Detect which cell encompasses the target text, then output its (x, y) center coordinate. 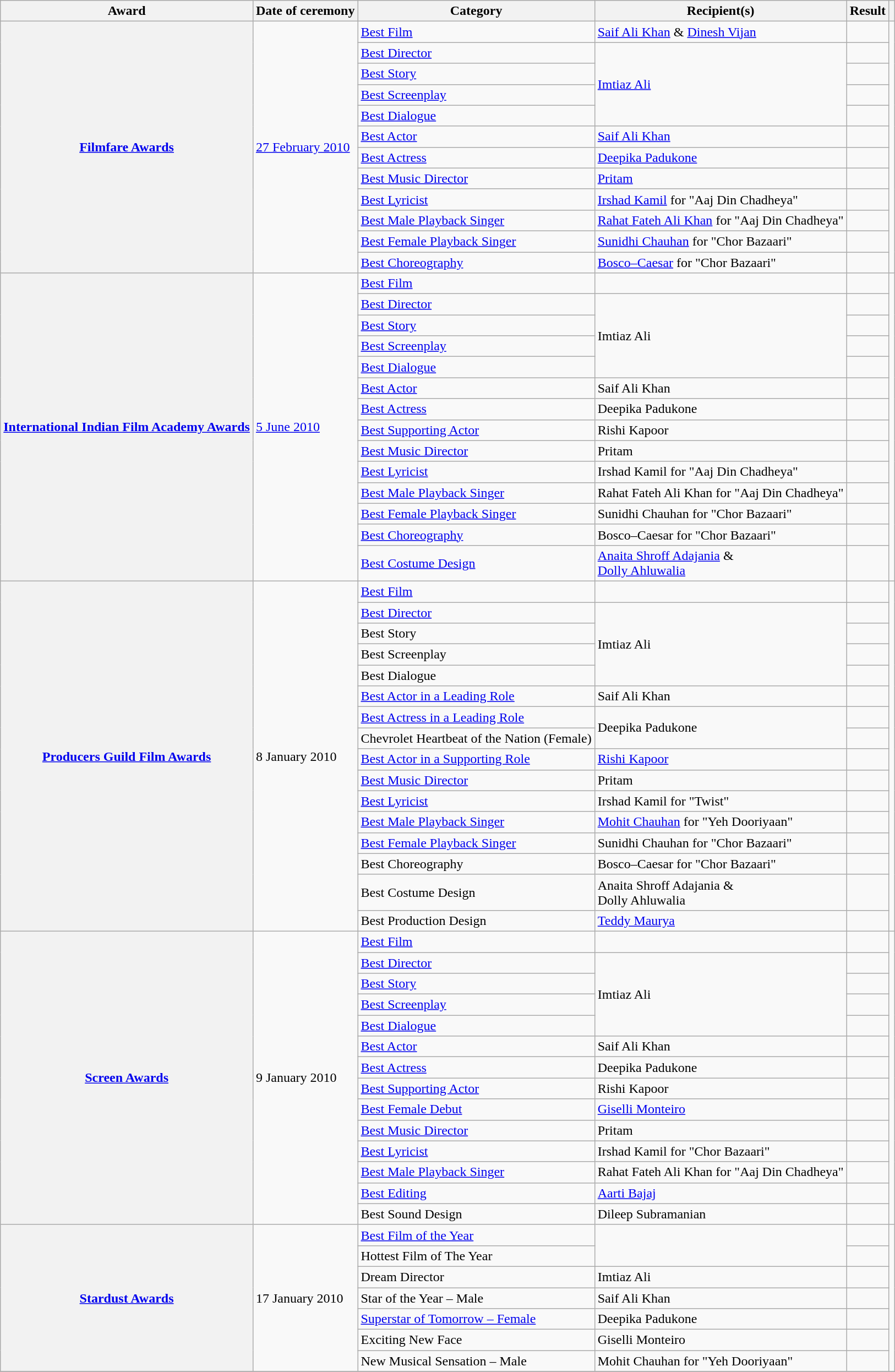
Dream Director (476, 1277)
Screen Awards (127, 1078)
5 June 2010 (305, 427)
Producers Guild Film Awards (127, 756)
Best Sound Design (476, 1214)
Chevrolet Heartbeat of the Nation (Female) (476, 738)
Date of ceremony (305, 11)
Filmfare Awards (127, 148)
Best Female Debut (476, 1109)
8 January 2010 (305, 756)
Best Actress in a Leading Role (476, 717)
Saif Ali Khan & Dinesh Vijan (721, 32)
Recipient(s) (721, 11)
Result (867, 11)
Best Actor in a Leading Role (476, 696)
Dileep Subramanian (721, 1214)
17 January 2010 (305, 1298)
Best Film of the Year (476, 1235)
International Indian Film Academy Awards (127, 427)
27 February 2010 (305, 148)
Superstar of Tomorrow – Female (476, 1319)
Irshad Kamil for "Chor Bazaari" (721, 1151)
Best Production Design (476, 921)
Teddy Maurya (721, 921)
Best Editing (476, 1193)
Award (127, 11)
9 January 2010 (305, 1078)
Hottest Film of The Year (476, 1256)
Irshad Kamil for "Twist" (721, 801)
Star of the Year – Male (476, 1298)
New Musical Sensation – Male (476, 1361)
Exciting New Face (476, 1340)
Aarti Bajaj (721, 1193)
Category (476, 11)
Best Actor in a Supporting Role (476, 759)
Stardust Awards (127, 1298)
